Determine the (X, Y) coordinate at the center of the cell enclosing the given text.  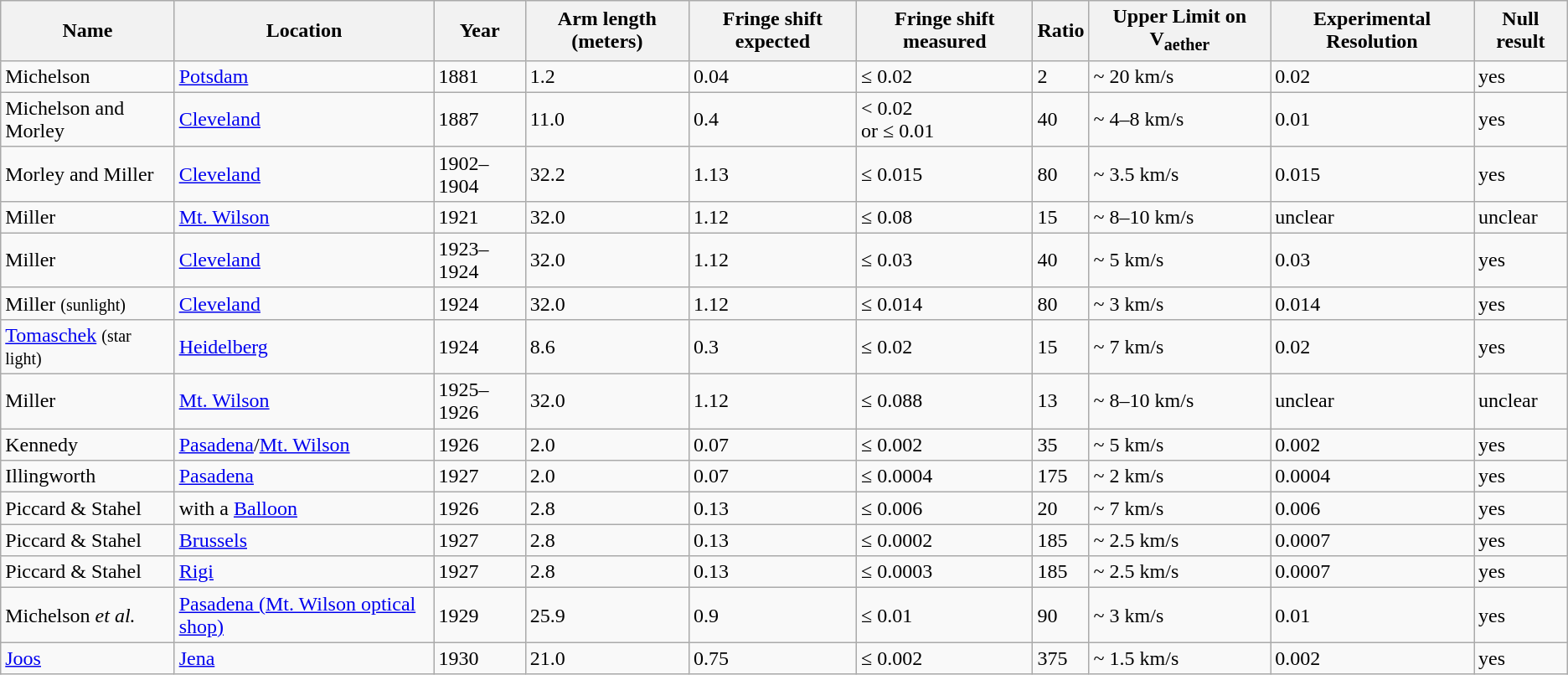
with a Balloon (304, 508)
0.015 (1372, 174)
1921 (479, 217)
Pasadena (304, 477)
≤ 0.015 (945, 174)
Michelson et al. (87, 615)
Jena (304, 658)
1881 (479, 76)
20 (1060, 508)
≤ 0.01 (945, 615)
~ 2 km/s (1179, 477)
≤ 0.014 (945, 303)
≤ 0.0002 (945, 540)
1930 (479, 658)
Michelson (87, 76)
Michelson and Morley (87, 119)
0.4 (772, 119)
Name (87, 30)
≤ 0.088 (945, 402)
Pasadena (Mt. Wilson optical shop) (304, 615)
0.3 (772, 347)
375 (1060, 658)
Experimental Resolution (1372, 30)
90 (1060, 615)
Joos (87, 658)
11.0 (606, 119)
8.6 (606, 347)
Upper Limit on Vaether (1179, 30)
≤ 0.0003 (945, 572)
Brussels (304, 540)
1923–1924 (479, 260)
1925–1926 (479, 402)
0.9 (772, 615)
0.75 (772, 658)
0.0004 (1372, 477)
1887 (479, 119)
1.2 (606, 76)
1902–1904 (479, 174)
13 (1060, 402)
Heidelberg (304, 347)
0.04 (772, 76)
2 (1060, 76)
0.006 (1372, 508)
< 0.02or ≤ 0.01 (945, 119)
1.13 (772, 174)
Illingworth (87, 477)
Miller (sunlight) (87, 303)
≤ 0.03 (945, 260)
~ 20 km/s (1179, 76)
Location (304, 30)
0.014 (1372, 303)
25.9 (606, 615)
~ 4–8 km/s (1179, 119)
Tomaschek (star light) (87, 347)
1929 (479, 615)
Fringe shift measured (945, 30)
Null result (1521, 30)
175 (1060, 477)
~ 3.5 km/s (1179, 174)
Year (479, 30)
Ratio (1060, 30)
Potsdam (304, 76)
32.2 (606, 174)
Pasadena/Mt. Wilson (304, 445)
21.0 (606, 658)
Rigi (304, 572)
≤ 0.0004 (945, 477)
Morley and Miller (87, 174)
Fringe shift expected (772, 30)
Kennedy (87, 445)
Arm length (meters) (606, 30)
≤ 0.006 (945, 508)
~ 1.5 km/s (1179, 658)
≤ 0.08 (945, 217)
35 (1060, 445)
0.03 (1372, 260)
